Find where the given text appears and provide that cell's center as (X, Y) coordinate. 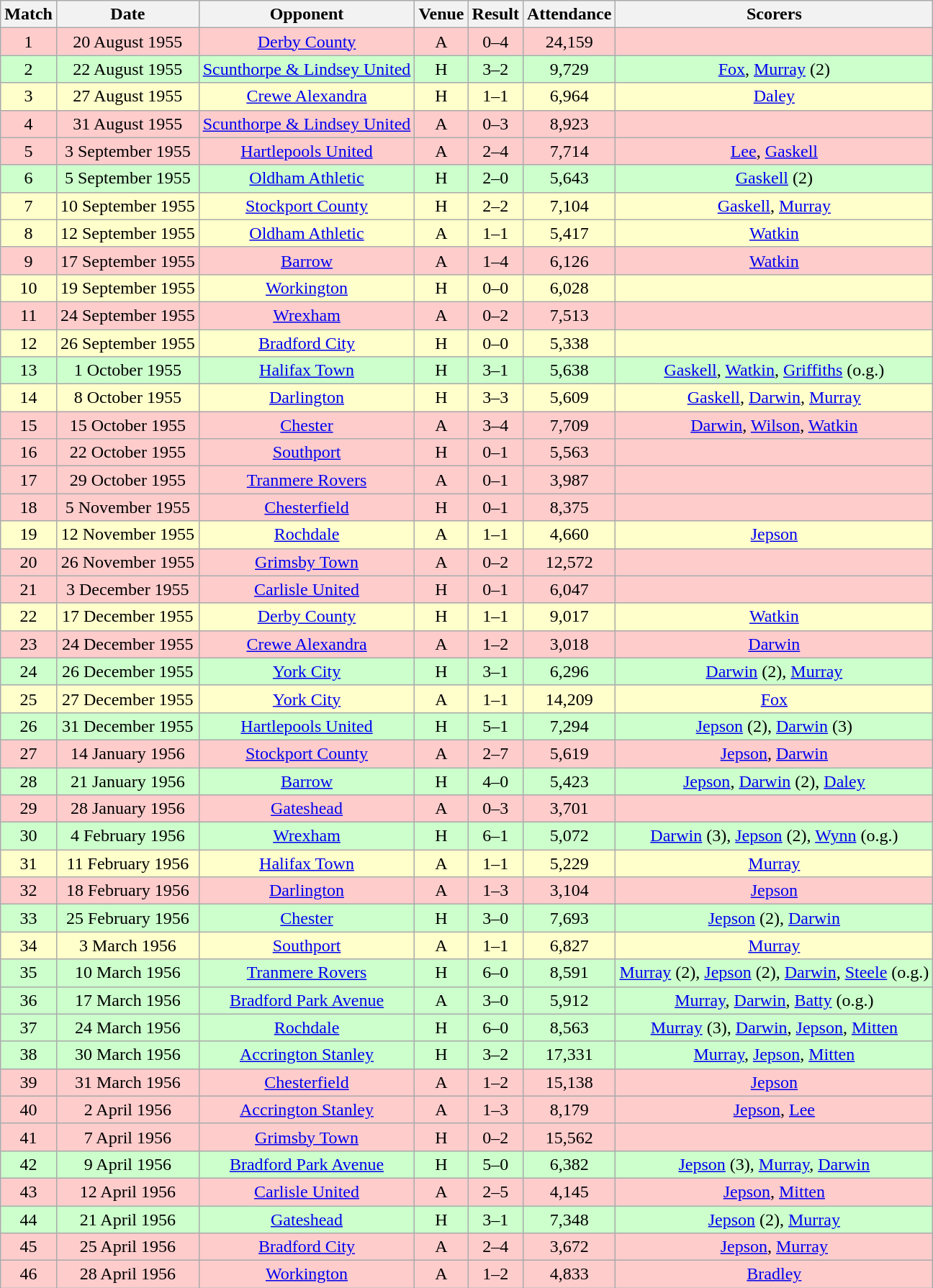
4,660 (569, 535)
12,572 (569, 562)
18 (29, 507)
5,643 (569, 178)
17 September 1955 (127, 260)
Jepson, Mitten (775, 1192)
31 (29, 863)
20 (29, 562)
15,562 (569, 1137)
Gaskell (2) (775, 178)
Fox, Murray (2) (775, 69)
5–1 (495, 726)
Gaskell, Darwin, Murray (775, 398)
Darwin, Wilson, Watkin (775, 425)
8 October 1955 (127, 398)
31 March 1956 (127, 1082)
17 (29, 480)
Venue (441, 14)
1 October 1955 (127, 371)
19 September 1955 (127, 288)
Murray, Jepson, Mitten (775, 1055)
8,563 (569, 1028)
Darwin (3), Jepson (2), Wynn (o.g.) (775, 836)
5 November 1955 (127, 507)
7,709 (569, 425)
9 (29, 260)
5–0 (495, 1164)
24,159 (569, 42)
5,619 (569, 753)
Jepson (2), Murray (775, 1220)
38 (29, 1055)
26 December 1955 (127, 671)
Opponent (307, 14)
0–4 (495, 42)
39 (29, 1082)
10 September 1955 (127, 206)
Attendance (569, 14)
3 December 1955 (127, 589)
6,827 (569, 945)
21 April 1956 (127, 1220)
6,126 (569, 260)
21 (29, 589)
15,138 (569, 1082)
3 (29, 96)
3 September 1955 (127, 151)
Jepson (2), Darwin (3) (775, 726)
Scorers (775, 14)
8,375 (569, 507)
28 April 1956 (127, 1274)
8,923 (569, 124)
22 (29, 617)
7,693 (569, 918)
Jepson (2), Darwin (775, 918)
Fox (775, 699)
4 (29, 124)
22 October 1955 (127, 453)
3–3 (495, 398)
26 September 1955 (127, 343)
25 April 1956 (127, 1247)
Murray (2), Jepson (2), Darwin, Steele (o.g.) (775, 973)
5 September 1955 (127, 178)
3,104 (569, 891)
9,729 (569, 69)
41 (29, 1137)
44 (29, 1220)
2–0 (495, 178)
5,423 (569, 781)
29 October 1955 (127, 480)
25 February 1956 (127, 918)
10 March 1956 (127, 973)
15 October 1955 (127, 425)
2–5 (495, 1192)
8 (29, 233)
Date (127, 14)
12 September 1955 (127, 233)
Jepson, Murray (775, 1247)
3 March 1956 (127, 945)
3–4 (495, 425)
2 (29, 69)
8,179 (569, 1110)
7,714 (569, 151)
11 (29, 315)
26 November 1955 (127, 562)
46 (29, 1274)
Jepson, Lee (775, 1110)
28 (29, 781)
6 (29, 178)
26 (29, 726)
5 (29, 151)
7,104 (569, 206)
4,145 (569, 1192)
29 (29, 809)
24 September 1955 (127, 315)
9,017 (569, 617)
23 (29, 644)
7,294 (569, 726)
8,591 (569, 973)
25 (29, 699)
Jepson (3), Murray, Darwin (775, 1164)
7 April 1956 (127, 1137)
Darwin (775, 644)
Jepson, Darwin (2), Daley (775, 781)
37 (29, 1028)
1 (29, 42)
5,563 (569, 453)
42 (29, 1164)
Match (29, 14)
Murray (3), Darwin, Jepson, Mitten (775, 1028)
43 (29, 1192)
24 March 1956 (127, 1028)
3,987 (569, 480)
31 December 1955 (127, 726)
3,701 (569, 809)
28 January 1956 (127, 809)
6,296 (569, 671)
33 (29, 918)
2–2 (495, 206)
22 August 1955 (127, 69)
24 December 1955 (127, 644)
5,638 (569, 371)
Lee, Gaskell (775, 151)
Bradley (775, 1274)
Result (495, 14)
6,382 (569, 1164)
19 (29, 535)
35 (29, 973)
Gaskell, Watkin, Griffiths (o.g.) (775, 371)
45 (29, 1247)
5,912 (569, 1000)
Murray, Darwin, Batty (o.g.) (775, 1000)
Daley (775, 96)
6–1 (495, 836)
5,072 (569, 836)
6,047 (569, 589)
7,348 (569, 1220)
3,018 (569, 644)
14 January 1956 (127, 753)
16 (29, 453)
2 April 1956 (127, 1110)
9 April 1956 (127, 1164)
17,331 (569, 1055)
10 (29, 288)
Gaskell, Murray (775, 206)
14 (29, 398)
17 March 1956 (127, 1000)
34 (29, 945)
24 (29, 671)
30 (29, 836)
4 February 1956 (127, 836)
6,028 (569, 288)
Jepson, Darwin (775, 753)
7,513 (569, 315)
14,209 (569, 699)
40 (29, 1110)
18 February 1956 (127, 891)
20 August 1955 (127, 42)
7 (29, 206)
21 January 1956 (127, 781)
12 November 1955 (127, 535)
15 (29, 425)
30 March 1956 (127, 1055)
36 (29, 1000)
31 August 1955 (127, 124)
4–0 (495, 781)
2–7 (495, 753)
6,964 (569, 96)
5,338 (569, 343)
17 December 1955 (127, 617)
5,229 (569, 863)
5,609 (569, 398)
27 (29, 753)
32 (29, 891)
3,672 (569, 1247)
27 December 1955 (127, 699)
11 February 1956 (127, 863)
5,417 (569, 233)
27 August 1955 (127, 96)
13 (29, 371)
4,833 (569, 1274)
Darwin (2), Murray (775, 671)
12 (29, 343)
12 April 1956 (127, 1192)
1–4 (495, 260)
